Scan for the cell matching the given text and deliver its [x, y] coordinate at center. 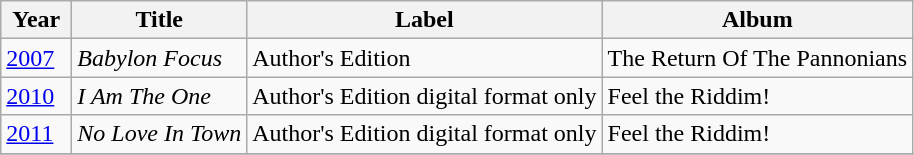
Author's Edition [424, 58]
The Return Of The Pannonians [758, 58]
Year [36, 20]
Album [758, 20]
I Am The One [160, 96]
2007 [36, 58]
2010 [36, 96]
Babylon Focus [160, 58]
Label [424, 20]
No Love In Town [160, 134]
2011 [36, 134]
Title [160, 20]
